Determine the (x, y) coordinate at the center of the cell enclosing the given text.  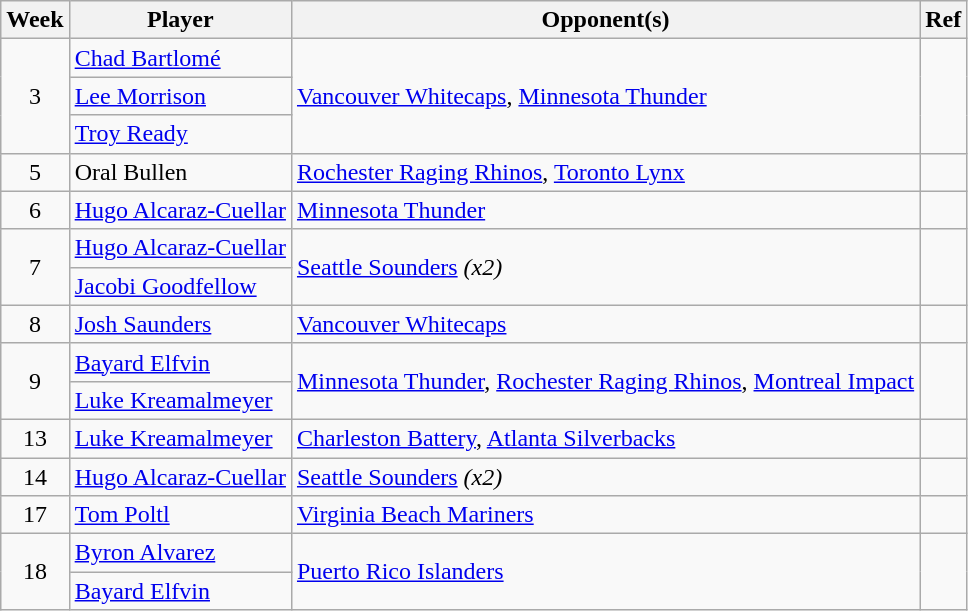
Player (180, 20)
Troy Ready (180, 134)
Virginia Beach Mariners (605, 515)
Opponent(s) (605, 20)
Oral Bullen (180, 172)
5 (35, 172)
Chad Bartlomé (180, 58)
17 (35, 515)
Minnesota Thunder, Rochester Raging Rhinos, Montreal Impact (605, 381)
Charleston Battery, Atlanta Silverbacks (605, 438)
Vancouver Whitecaps (605, 324)
7 (35, 267)
Ref (944, 20)
18 (35, 572)
Vancouver Whitecaps, Minnesota Thunder (605, 96)
14 (35, 477)
13 (35, 438)
Week (35, 20)
Rochester Raging Rhinos, Toronto Lynx (605, 172)
9 (35, 381)
Jacobi Goodfellow (180, 286)
Tom Poltl (180, 515)
Puerto Rico Islanders (605, 572)
Lee Morrison (180, 96)
Josh Saunders (180, 324)
6 (35, 210)
Byron Alvarez (180, 553)
8 (35, 324)
Minnesota Thunder (605, 210)
3 (35, 96)
